For the text-containing cell, return its midpoint in [x, y] coordinate format. 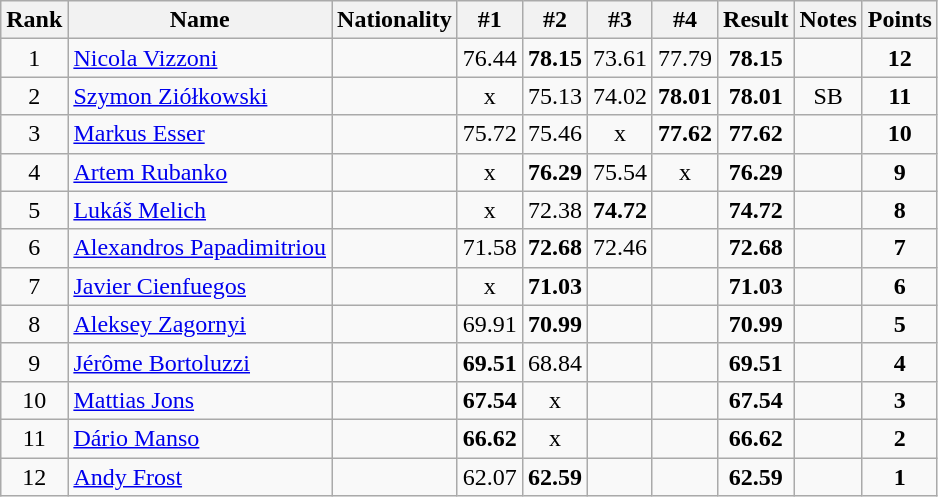
Nicola Vizzoni [200, 58]
#2 [554, 20]
75.46 [554, 134]
Andy Frost [200, 477]
Jérôme Bortoluzzi [200, 362]
#4 [684, 20]
69.91 [490, 324]
SB [828, 96]
75.13 [554, 96]
Result [756, 20]
72.46 [620, 248]
Artem Rubanko [200, 172]
Aleksey Zagornyi [200, 324]
Lukáš Melich [200, 210]
75.72 [490, 134]
74.02 [620, 96]
Mattias Jons [200, 400]
75.54 [620, 172]
Notes [828, 20]
71.58 [490, 248]
Rank [34, 20]
72.38 [554, 210]
Javier Cienfuegos [200, 286]
Alexandros Papadimitriou [200, 248]
Name [200, 20]
68.84 [554, 362]
#1 [490, 20]
Dário Manso [200, 438]
77.79 [684, 58]
#3 [620, 20]
73.61 [620, 58]
Markus Esser [200, 134]
Points [900, 20]
Nationality [395, 20]
76.44 [490, 58]
62.07 [490, 477]
Szymon Ziółkowski [200, 96]
